Return [x, y] of the center of cell containing provided text 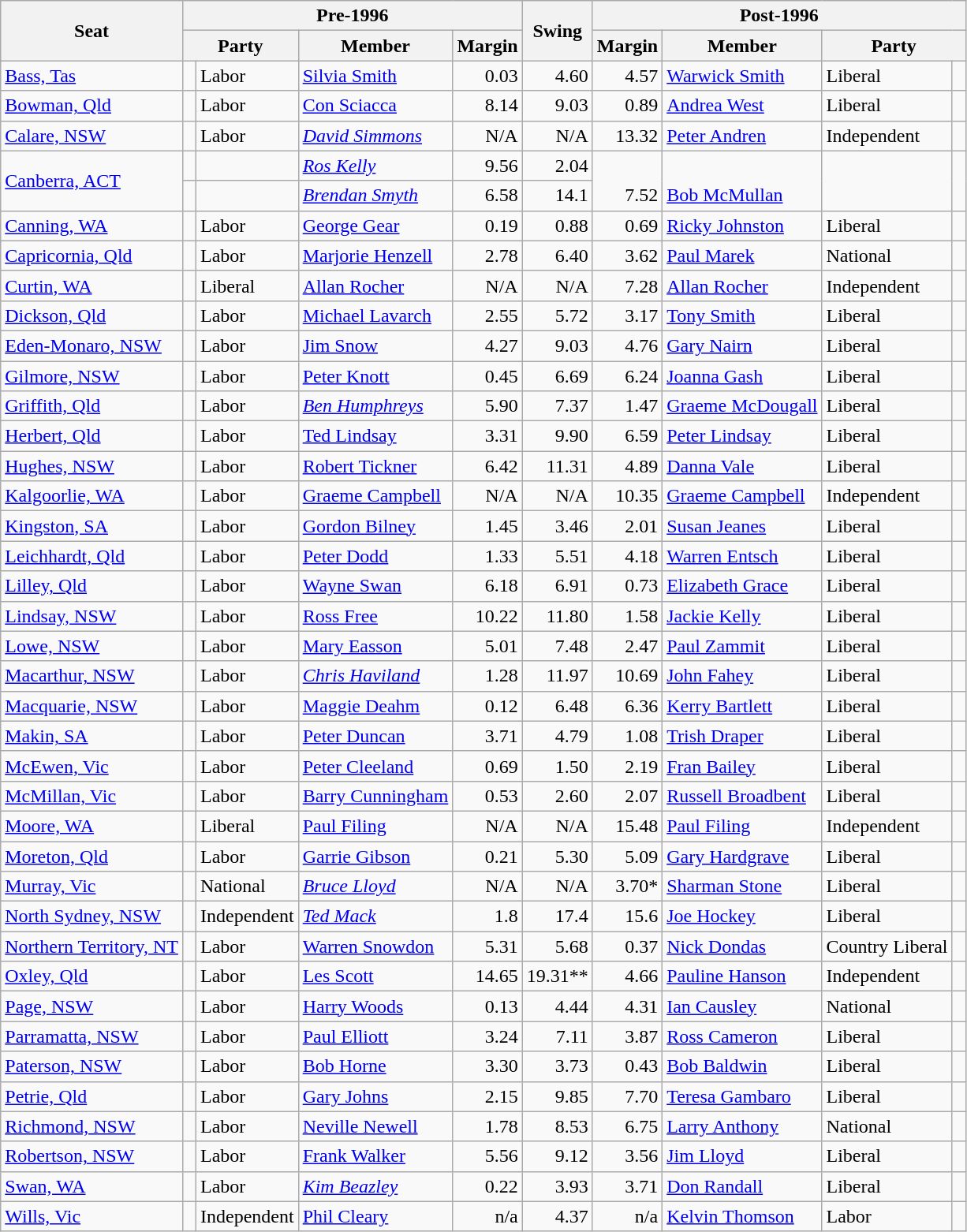
Con Sciacca [375, 106]
John Fahey [742, 676]
13.32 [627, 136]
Barry Cunningham [375, 796]
3.17 [627, 315]
Joanna Gash [742, 376]
Gary Johns [375, 1096]
Neville Newell [375, 1126]
1.78 [487, 1126]
4.31 [627, 1006]
Swan, WA [91, 1186]
3.87 [627, 1036]
5.09 [627, 856]
Lowe, NSW [91, 646]
Graeme McDougall [742, 406]
Hughes, NSW [91, 466]
1.28 [487, 676]
Leichhardt, Qld [91, 556]
6.91 [557, 586]
Wills, Vic [91, 1216]
7.28 [627, 286]
Parramatta, NSW [91, 1036]
Phil Cleary [375, 1216]
4.18 [627, 556]
Don Randall [742, 1186]
Capricornia, Qld [91, 256]
0.89 [627, 106]
3.56 [627, 1156]
5.56 [487, 1156]
Peter Lindsay [742, 436]
6.58 [487, 196]
McEwen, Vic [91, 766]
4.57 [627, 76]
7.37 [557, 406]
Trish Draper [742, 736]
2.04 [557, 166]
Ross Free [375, 616]
11.31 [557, 466]
Dickson, Qld [91, 315]
1.8 [487, 917]
5.51 [557, 556]
0.43 [627, 1066]
Russell Broadbent [742, 796]
Lilley, Qld [91, 586]
4.89 [627, 466]
15.48 [627, 826]
11.97 [557, 676]
10.69 [627, 676]
7.52 [627, 181]
7.48 [557, 646]
Maggie Deahm [375, 706]
Peter Cleeland [375, 766]
Gordon Bilney [375, 526]
3.30 [487, 1066]
14.65 [487, 976]
Canning, WA [91, 226]
Michael Lavarch [375, 315]
Larry Anthony [742, 1126]
Warren Entsch [742, 556]
Warwick Smith [742, 76]
0.37 [627, 946]
1.08 [627, 736]
Peter Dodd [375, 556]
0.45 [487, 376]
1.45 [487, 526]
Bob Horne [375, 1066]
5.01 [487, 646]
3.73 [557, 1066]
Country Liberal [887, 946]
North Sydney, NSW [91, 917]
4.76 [627, 345]
Pauline Hanson [742, 976]
Macquarie, NSW [91, 706]
4.37 [557, 1216]
9.56 [487, 166]
Ros Kelly [375, 166]
6.24 [627, 376]
6.59 [627, 436]
9.90 [557, 436]
Marjorie Henzell [375, 256]
Moore, WA [91, 826]
Swing [557, 31]
2.78 [487, 256]
Murray, Vic [91, 887]
Kerry Bartlett [742, 706]
3.70* [627, 887]
Jim Snow [375, 345]
Paul Zammit [742, 646]
Kingston, SA [91, 526]
Andrea West [742, 106]
17.4 [557, 917]
2.01 [627, 526]
David Simmons [375, 136]
Teresa Gambaro [742, 1096]
Ted Lindsay [375, 436]
0.22 [487, 1186]
0.13 [487, 1006]
0.88 [557, 226]
2.60 [557, 796]
Gary Nairn [742, 345]
0.12 [487, 706]
0.53 [487, 796]
Makin, SA [91, 736]
9.12 [557, 1156]
Petrie, Qld [91, 1096]
Kelvin Thomson [742, 1216]
Silvia Smith [375, 76]
Herbert, Qld [91, 436]
Les Scott [375, 976]
6.36 [627, 706]
4.60 [557, 76]
9.85 [557, 1096]
Northern Territory, NT [91, 946]
Ian Causley [742, 1006]
5.90 [487, 406]
Kalgoorlie, WA [91, 496]
Paterson, NSW [91, 1066]
Peter Knott [375, 376]
8.14 [487, 106]
4.79 [557, 736]
2.07 [627, 796]
5.30 [557, 856]
14.1 [557, 196]
Jim Lloyd [742, 1156]
2.47 [627, 646]
2.55 [487, 315]
3.93 [557, 1186]
Curtin, WA [91, 286]
3.31 [487, 436]
Elizabeth Grace [742, 586]
Tony Smith [742, 315]
Chris Haviland [375, 676]
Page, NSW [91, 1006]
0.21 [487, 856]
19.31** [557, 976]
Frank Walker [375, 1156]
3.46 [557, 526]
6.75 [627, 1126]
2.19 [627, 766]
2.15 [487, 1096]
Oxley, Qld [91, 976]
6.40 [557, 256]
10.22 [487, 616]
Sharman Stone [742, 887]
Mary Easson [375, 646]
0.73 [627, 586]
Paul Elliott [375, 1036]
Paul Marek [742, 256]
5.72 [557, 315]
Joe Hockey [742, 917]
4.44 [557, 1006]
Susan Jeanes [742, 526]
10.35 [627, 496]
4.66 [627, 976]
Harry Woods [375, 1006]
0.19 [487, 226]
6.69 [557, 376]
Wayne Swan [375, 586]
1.58 [627, 616]
1.50 [557, 766]
8.53 [557, 1126]
Eden-Monaro, NSW [91, 345]
Pre-1996 [352, 16]
7.11 [557, 1036]
6.42 [487, 466]
6.48 [557, 706]
Bowman, Qld [91, 106]
Lindsay, NSW [91, 616]
Robertson, NSW [91, 1156]
Ricky Johnston [742, 226]
15.6 [627, 917]
Nick Dondas [742, 946]
Danna Vale [742, 466]
7.70 [627, 1096]
Gary Hardgrave [742, 856]
Bruce Lloyd [375, 887]
0.03 [487, 76]
Griffith, Qld [91, 406]
Kim Beazley [375, 1186]
Bass, Tas [91, 76]
Bob McMullan [742, 181]
Jackie Kelly [742, 616]
Peter Andren [742, 136]
George Gear [375, 226]
Ben Humphreys [375, 406]
5.31 [487, 946]
Macarthur, NSW [91, 676]
Warren Snowdon [375, 946]
Ted Mack [375, 917]
5.68 [557, 946]
Garrie Gibson [375, 856]
Seat [91, 31]
Moreton, Qld [91, 856]
Canberra, ACT [91, 181]
Calare, NSW [91, 136]
3.24 [487, 1036]
11.80 [557, 616]
4.27 [487, 345]
1.33 [487, 556]
McMillan, Vic [91, 796]
Brendan Smyth [375, 196]
Ross Cameron [742, 1036]
3.62 [627, 256]
Gilmore, NSW [91, 376]
Robert Tickner [375, 466]
Post-1996 [779, 16]
1.47 [627, 406]
6.18 [487, 586]
Richmond, NSW [91, 1126]
Fran Bailey [742, 766]
Bob Baldwin [742, 1066]
Peter Duncan [375, 736]
